Return the (X, Y) coordinate for the center point of the cell that contains the specified text.  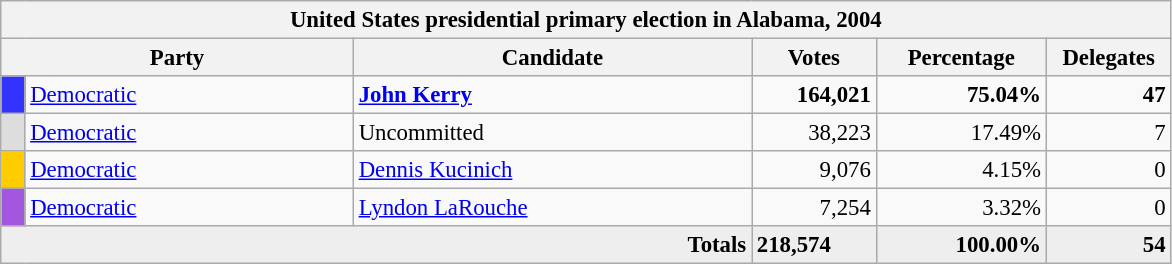
Uncommitted (552, 133)
3.32% (961, 208)
Party (178, 58)
Candidate (552, 58)
4.15% (961, 170)
Totals (376, 245)
218,574 (814, 245)
47 (1108, 95)
7,254 (814, 208)
Delegates (1108, 58)
100.00% (961, 245)
54 (1108, 245)
Percentage (961, 58)
John Kerry (552, 95)
75.04% (961, 95)
164,021 (814, 95)
Lyndon LaRouche (552, 208)
17.49% (961, 133)
38,223 (814, 133)
Votes (814, 58)
7 (1108, 133)
United States presidential primary election in Alabama, 2004 (586, 20)
Dennis Kucinich (552, 170)
9,076 (814, 170)
